Identify which cell holds the provided text, then report its [X, Y] central coordinate. 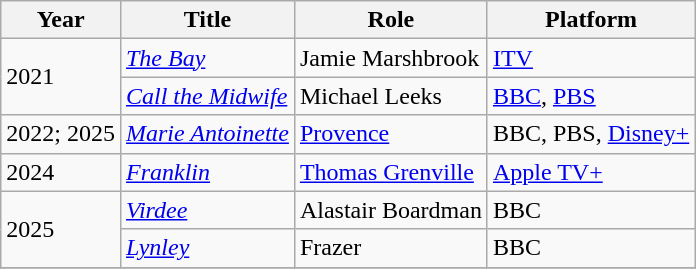
Thomas Grenville [390, 172]
Alastair Boardman [390, 210]
Role [390, 20]
Provence [390, 134]
BBC, PBS [590, 96]
Title [207, 20]
2022; 2025 [61, 134]
Lynley [207, 248]
BBC, PBS, Disney+ [590, 134]
The Bay [207, 58]
Frazer [390, 248]
Apple TV+ [590, 172]
2025 [61, 229]
Call the Midwife [207, 96]
Platform [590, 20]
ITV [590, 58]
Franklin [207, 172]
2021 [61, 77]
Virdee [207, 210]
Marie Antoinette [207, 134]
Michael Leeks [390, 96]
Jamie Marshbrook [390, 58]
2024 [61, 172]
Year [61, 20]
